Search for the cell housing the specified text and yield its [x, y] center coordinate. 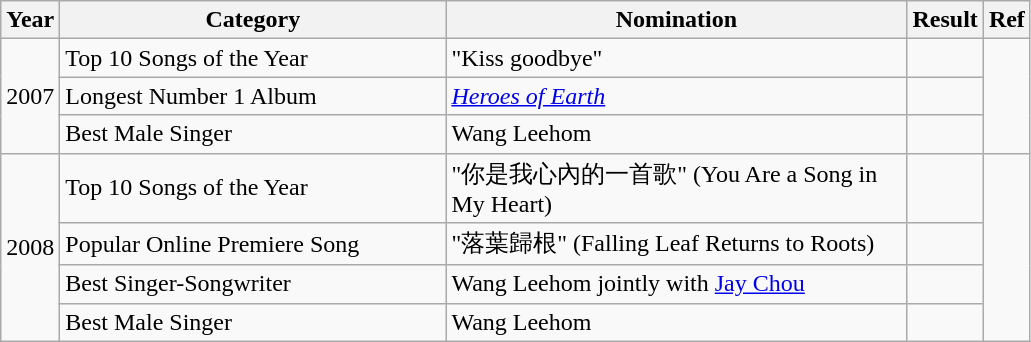
"你是我心內的一首歌" (You Are a Song in My Heart) [676, 188]
2007 [30, 96]
Ref [1006, 20]
Heroes of Earth [676, 96]
Popular Online Premiere Song [253, 244]
Wang Leehom jointly with Jay Chou [676, 284]
Longest Number 1 Album [253, 96]
"落葉歸根" (Falling Leaf Returns to Roots) [676, 244]
"Kiss goodbye" [676, 58]
Best Singer-Songwriter [253, 284]
Category [253, 20]
Result [945, 20]
Nomination [676, 20]
2008 [30, 247]
Year [30, 20]
